Identify which cell holds the provided text, then report its [x, y] central coordinate. 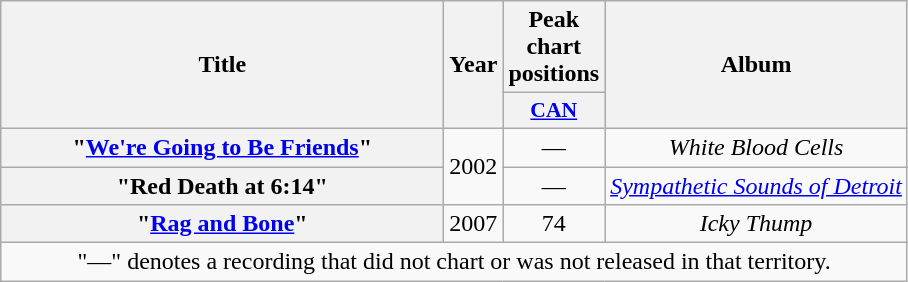
Title [222, 65]
"Red Death at 6:14" [222, 185]
Album [756, 65]
Icky Thump [756, 224]
Peak chart positions [554, 47]
"—" denotes a recording that did not chart or was not released in that territory. [454, 262]
Year [474, 65]
"Rag and Bone" [222, 224]
"We're Going to Be Friends" [222, 147]
2002 [474, 166]
74 [554, 224]
2007 [474, 224]
Sympathetic Sounds of Detroit [756, 185]
CAN [554, 111]
White Blood Cells [756, 147]
